Return the [x, y] coordinate for the center point of the cell that contains the specified text.  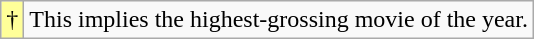
† [12, 20]
This implies the highest-grossing movie of the year. [279, 20]
